Search for the cell housing the specified text and yield its [X, Y] center coordinate. 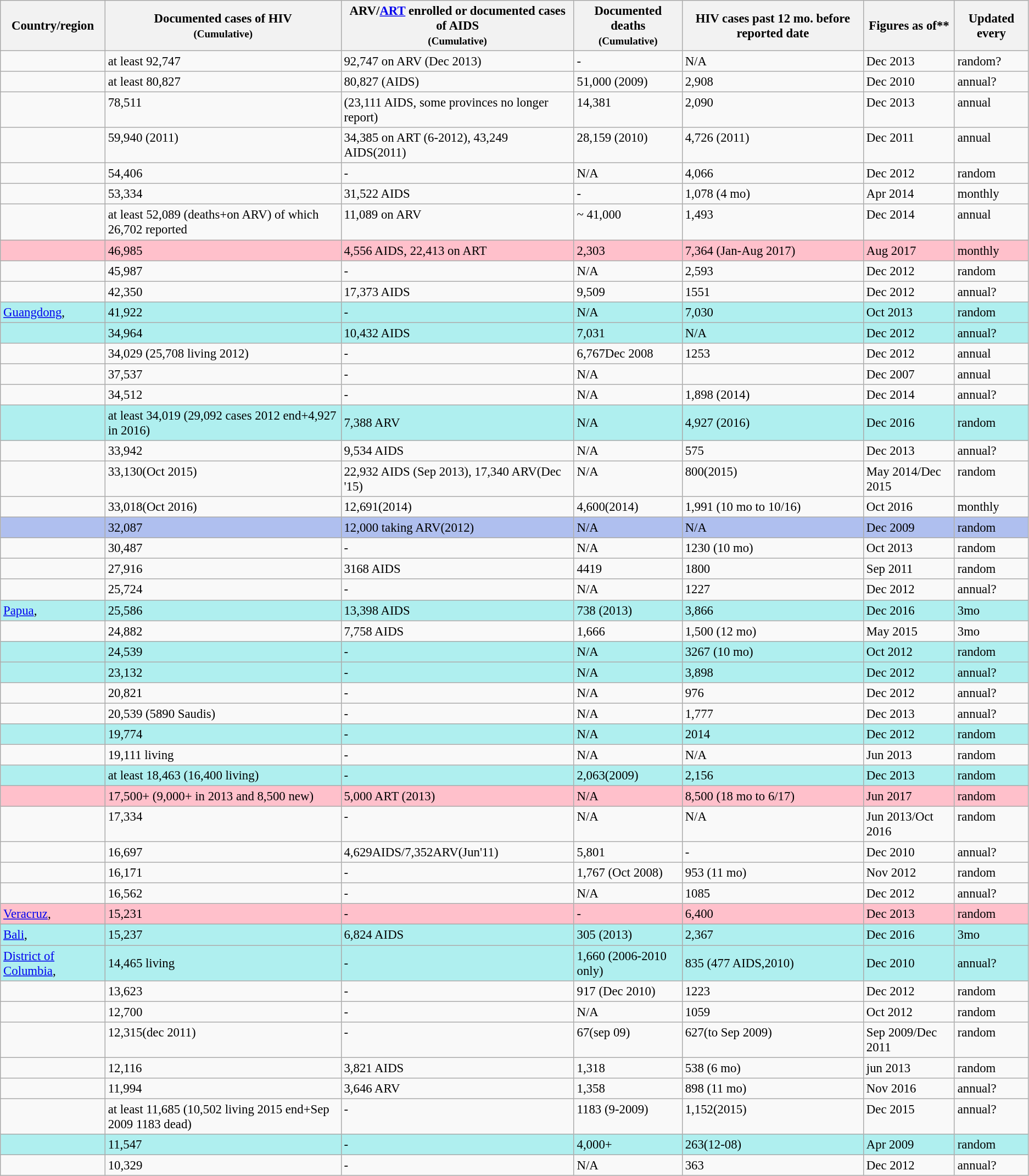
May 2015 [909, 631]
1,318 [628, 1068]
67(sep 09) [628, 1039]
Papua, [53, 610]
8,500 (18 mo to 6/17) [773, 796]
at least 52,089 (deaths+on ARV) of which 26,702 reported [223, 222]
13,623 [223, 991]
at least 34,019 (29,092 cases 2012 end+4,927 in 2016) [223, 423]
835 (477 AIDS,2010) [773, 963]
7,030 [773, 312]
Jun 2017 [909, 796]
Apr 2014 [909, 194]
Nov 2016 [909, 1089]
12,691(2014) [457, 507]
Bali, [53, 935]
14,381 [628, 110]
9,509 [628, 292]
363 [773, 1165]
11,547 [223, 1145]
1,666 [628, 631]
2,303 [628, 250]
25,724 [223, 590]
6,824 AIDS [457, 935]
5,000 ART (2013) [457, 796]
3,898 [773, 672]
34,029 (25,708 living 2012) [223, 354]
4,000+ [628, 1145]
2,156 [773, 776]
Dec 2007 [909, 374]
1,767 (Oct 2008) [628, 873]
Dec 2011 [909, 145]
Documented cases of HIV(Cumulative) [223, 26]
5,801 [628, 852]
78,511 [223, 110]
1,991 (10 mo to 10/16) [773, 507]
953 (11 mo) [773, 873]
917 (Dec 2010) [628, 991]
30,487 [223, 548]
54,406 [223, 174]
4,556 AIDS, 22,413 on ART [457, 250]
at least 11,685 (10,502 living 2015 end+Sep 2009 1183 dead) [223, 1116]
23,132 [223, 672]
976 [773, 693]
1,358 [628, 1089]
2,367 [773, 935]
1,500 (12 mo) [773, 631]
10,432 AIDS [457, 333]
random? [991, 62]
53,334 [223, 194]
7,758 AIDS [457, 631]
33,130(Oct 2015) [223, 479]
1253 [773, 354]
33,942 [223, 451]
~ 41,000 [628, 222]
1800 [773, 569]
28,159 (2010) [628, 145]
16,697 [223, 852]
12,000 taking ARV(2012) [457, 528]
Documented deaths(Cumulative) [628, 26]
16,171 [223, 873]
2,090 [773, 110]
3,866 [773, 610]
Dec 2015 [909, 1116]
District of Columbia, [53, 963]
34,385 on ART (6-2012), 43,249 AIDS(2011) [457, 145]
34,964 [223, 333]
Updated every [991, 26]
Nov 2012 [909, 873]
Apr 2009 [909, 1145]
575 [773, 451]
4,629AIDS/7,352ARV(Jun'11) [457, 852]
May 2014/Dec 2015 [909, 479]
7,031 [628, 333]
7,388 ARV [457, 423]
4,927 (2016) [773, 423]
2,593 [773, 271]
Figures as of** [909, 26]
41,922 [223, 312]
1223 [773, 991]
jun 2013 [909, 1068]
at least 80,827 [223, 82]
7,364 (Jan-Aug 2017) [773, 250]
Dec 2009 [909, 528]
Country/region [53, 26]
1,777 [773, 714]
16,562 [223, 894]
at least 18,463 (16,400 living) [223, 776]
51,000 (2009) [628, 82]
3267 (10 mo) [773, 651]
1,898 (2014) [773, 395]
Veracruz, [53, 915]
25,586 [223, 610]
(23,111 AIDS, some provinces no longer report) [457, 110]
at least 92,747 [223, 62]
59,940 (2011) [223, 145]
738 (2013) [628, 610]
2,908 [773, 82]
11,089 on ARV [457, 222]
15,231 [223, 915]
Jun 2013/Oct 2016 [909, 824]
Sep 2011 [909, 569]
1085 [773, 894]
3,821 AIDS [457, 1068]
42,350 [223, 292]
17,334 [223, 824]
1,660 (2006-2010 only) [628, 963]
Jun 2013 [909, 755]
1059 [773, 1012]
80,827 (AIDS) [457, 82]
1230 (10 mo) [773, 548]
800(2015) [773, 479]
24,882 [223, 631]
17,500+ (9,000+ in 2013 and 8,500 new) [223, 796]
92,747 on ARV (Dec 2013) [457, 62]
34,512 [223, 395]
13,398 AIDS [457, 610]
15,237 [223, 935]
45,987 [223, 271]
4,726 (2011) [773, 145]
HIV cases past 12 mo. before reported date [773, 26]
2014 [773, 734]
ARV/ART enrolled or documented cases of AIDS(Cumulative) [457, 26]
19,774 [223, 734]
1,152(2015) [773, 1116]
Aug 2017 [909, 250]
2,063(2009) [628, 776]
10,329 [223, 1165]
14,465 living [223, 963]
17,373 AIDS [457, 292]
27,916 [223, 569]
4,066 [773, 174]
12,315(dec 2011) [223, 1039]
32,087 [223, 528]
898 (11 mo) [773, 1089]
20,821 [223, 693]
31,522 AIDS [457, 194]
1551 [773, 292]
1183 (9-2009) [628, 1116]
12,700 [223, 1012]
4,600(2014) [628, 507]
Sep 2009/Dec 2011 [909, 1039]
9,534 AIDS [457, 451]
11,994 [223, 1089]
4419 [628, 569]
12,116 [223, 1068]
1,493 [773, 222]
19,111 living [223, 755]
46,985 [223, 250]
3168 AIDS [457, 569]
33,018(Oct 2016) [223, 507]
22,932 AIDS (Sep 2013), 17,340 ARV(Dec '15) [457, 479]
6,400 [773, 915]
305 (2013) [628, 935]
37,537 [223, 374]
263(12-08) [773, 1145]
24,539 [223, 651]
3,646 ARV [457, 1089]
20,539 (5890 Saudis) [223, 714]
Guangdong, [53, 312]
Oct 2016 [909, 507]
1,078 (4 mo) [773, 194]
6,767Dec 2008 [628, 354]
627(to Sep 2009) [773, 1039]
1227 [773, 590]
538 (6 mo) [773, 1068]
